Find where the given text appears and provide that cell's center as [X, Y] coordinate. 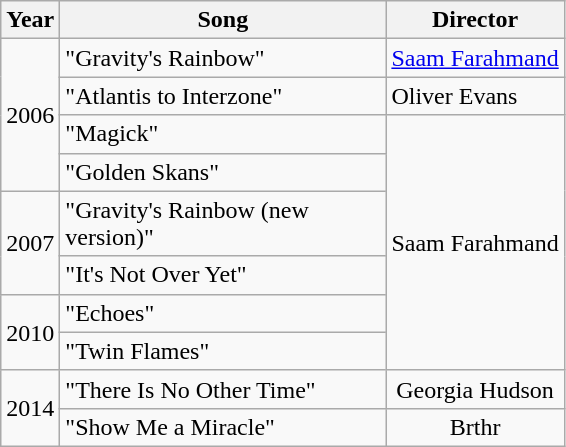
Song [223, 20]
"It's Not Over Yet" [223, 275]
2010 [30, 332]
2014 [30, 408]
"Twin Flames" [223, 351]
2006 [30, 115]
"There Is No Other Time" [223, 389]
"Atlantis to Interzone" [223, 96]
Director [475, 20]
"Gravity's Rainbow" [223, 58]
Georgia Hudson [475, 389]
"Golden Skans" [223, 172]
"Magick" [223, 134]
"Gravity's Rainbow (new version)" [223, 224]
Oliver Evans [475, 96]
"Echoes" [223, 313]
2007 [30, 242]
"Show Me a Miracle" [223, 427]
Brthr [475, 427]
Year [30, 20]
